Detect which cell encompasses the target text, then output its (X, Y) center coordinate. 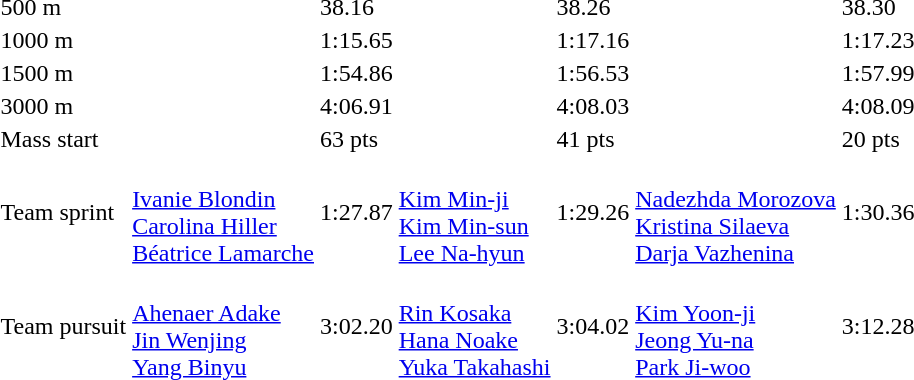
41 pts (593, 139)
Ivanie BlondinCarolina HillerBéatrice Lamarche (224, 212)
Kim Min-jiKim Min-sunLee Na-hyun (474, 212)
63 pts (356, 139)
1:27.87 (356, 212)
1:54.86 (356, 73)
1:17.16 (593, 40)
Nadezhda MorozovaKristina SilaevaDarja Vazhenina (736, 212)
1:56.53 (593, 73)
1:15.65 (356, 40)
1:29.26 (593, 212)
4:08.03 (593, 106)
4:06.91 (356, 106)
